For the text-containing cell, return its midpoint in [X, Y] coordinate format. 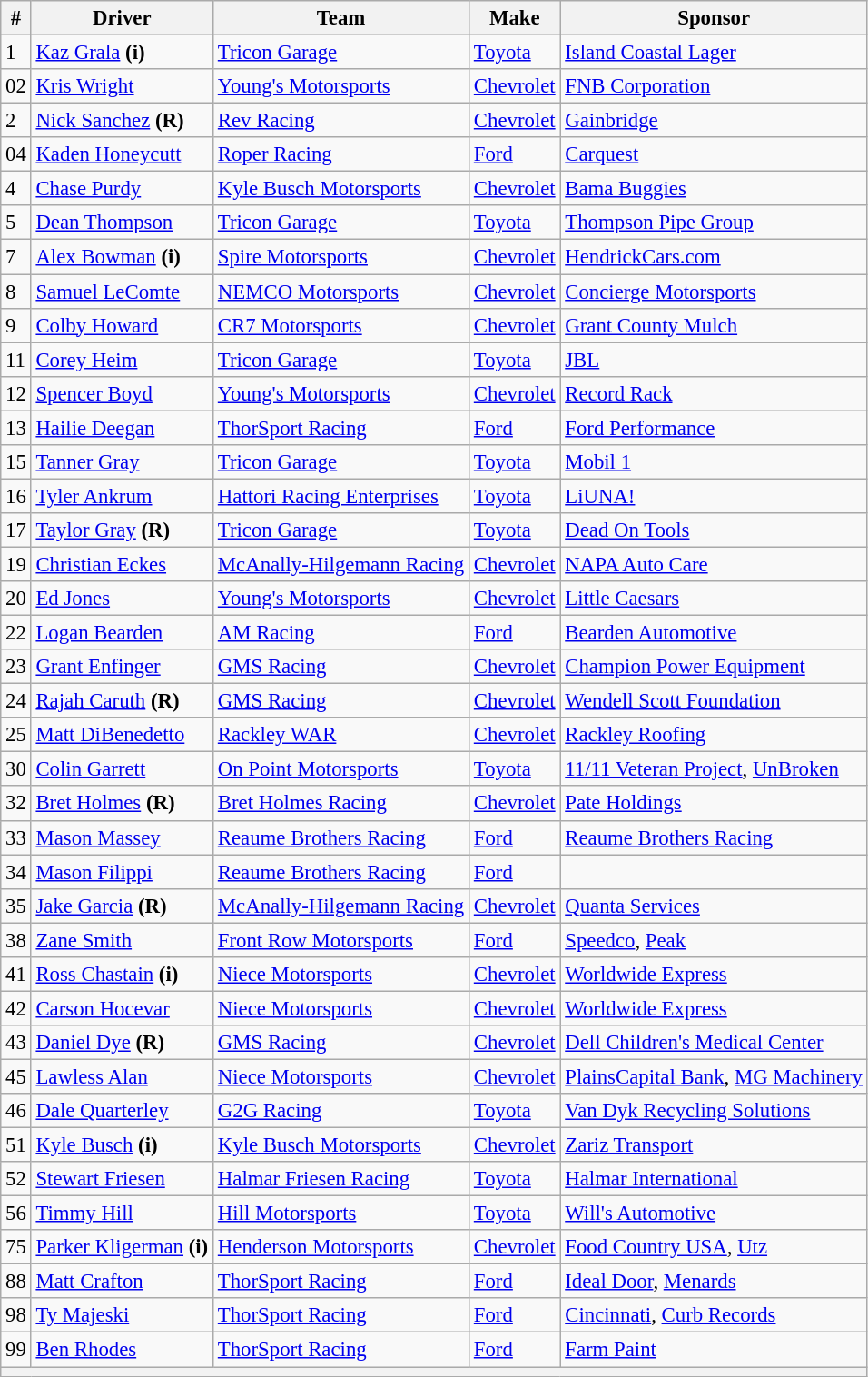
G2G Racing [341, 1111]
13 [16, 428]
Grant County Mulch [714, 325]
Taylor Gray (R) [122, 530]
Alex Bowman (i) [122, 257]
Jake Garcia (R) [122, 906]
Carson Hocevar [122, 1008]
11/11 Veteran Project, UnBroken [714, 769]
02 [16, 86]
56 [16, 1214]
HendrickCars.com [714, 257]
9 [16, 325]
Champion Power Equipment [714, 667]
Lawless Alan [122, 1076]
Matt DiBenedetto [122, 735]
Colby Howard [122, 325]
15 [16, 462]
Sponsor [714, 18]
98 [16, 1316]
Dead On Tools [714, 530]
Rackley WAR [341, 735]
Ty Majeski [122, 1316]
88 [16, 1282]
8 [16, 292]
Bret Holmes (R) [122, 804]
1 [16, 53]
Will's Automotive [714, 1214]
30 [16, 769]
LiUNA! [714, 496]
75 [16, 1247]
Grant Enfinger [122, 667]
Hattori Racing Enterprises [341, 496]
Thompson Pipe Group [714, 223]
12 [16, 393]
5 [16, 223]
Wendell Scott Foundation [714, 701]
Hill Motorsports [341, 1214]
Van Dyk Recycling Solutions [714, 1111]
Spire Motorsports [341, 257]
Mason Filippi [122, 872]
Nick Sanchez (R) [122, 121]
Island Coastal Lager [714, 53]
25 [16, 735]
Bama Buggies [714, 189]
42 [16, 1008]
24 [16, 701]
Mason Massey [122, 837]
Ford Performance [714, 428]
Food Country USA, Utz [714, 1247]
Henderson Motorsports [341, 1247]
46 [16, 1111]
Make [515, 18]
AM Racing [341, 633]
Concierge Motorsports [714, 292]
Zariz Transport [714, 1145]
FNB Corporation [714, 86]
Team [341, 18]
Speedco, Peak [714, 940]
Matt Crafton [122, 1282]
Halmar Friesen Racing [341, 1179]
Ross Chastain (i) [122, 975]
Quanta Services [714, 906]
Rackley Roofing [714, 735]
Rajah Caruth (R) [122, 701]
JBL [714, 360]
16 [16, 496]
38 [16, 940]
Hailie Deegan [122, 428]
Gainbridge [714, 121]
# [16, 18]
Bret Holmes Racing [341, 804]
Mobil 1 [714, 462]
Dell Children's Medical Center [714, 1043]
Little Caesars [714, 599]
35 [16, 906]
On Point Motorsports [341, 769]
11 [16, 360]
NEMCO Motorsports [341, 292]
Ideal Door, Menards [714, 1282]
Chase Purdy [122, 189]
Corey Heim [122, 360]
23 [16, 667]
Tanner Gray [122, 462]
Front Row Motorsports [341, 940]
32 [16, 804]
7 [16, 257]
34 [16, 872]
Daniel Dye (R) [122, 1043]
99 [16, 1350]
Kaz Grala (i) [122, 53]
Stewart Friesen [122, 1179]
Bearden Automotive [714, 633]
CR7 Motorsports [341, 325]
Samuel LeComte [122, 292]
4 [16, 189]
Dean Thompson [122, 223]
Parker Kligerman (i) [122, 1247]
Kris Wright [122, 86]
19 [16, 564]
PlainsCapital Bank, MG Machinery [714, 1076]
Farm Paint [714, 1350]
Pate Holdings [714, 804]
Zane Smith [122, 940]
Christian Eckes [122, 564]
Roper Racing [341, 154]
Timmy Hill [122, 1214]
41 [16, 975]
51 [16, 1145]
Dale Quarterley [122, 1111]
Record Rack [714, 393]
Cincinnati, Curb Records [714, 1316]
Rev Racing [341, 121]
20 [16, 599]
Colin Garrett [122, 769]
52 [16, 1179]
43 [16, 1043]
Tyler Ankrum [122, 496]
17 [16, 530]
Kaden Honeycutt [122, 154]
NAPA Auto Care [714, 564]
Driver [122, 18]
Halmar International [714, 1179]
Spencer Boyd [122, 393]
Kyle Busch (i) [122, 1145]
Carquest [714, 154]
Ed Jones [122, 599]
04 [16, 154]
Ben Rhodes [122, 1350]
Logan Bearden [122, 633]
22 [16, 633]
33 [16, 837]
2 [16, 121]
45 [16, 1076]
